Scan for the cell matching the given text and deliver its [x, y] coordinate at center. 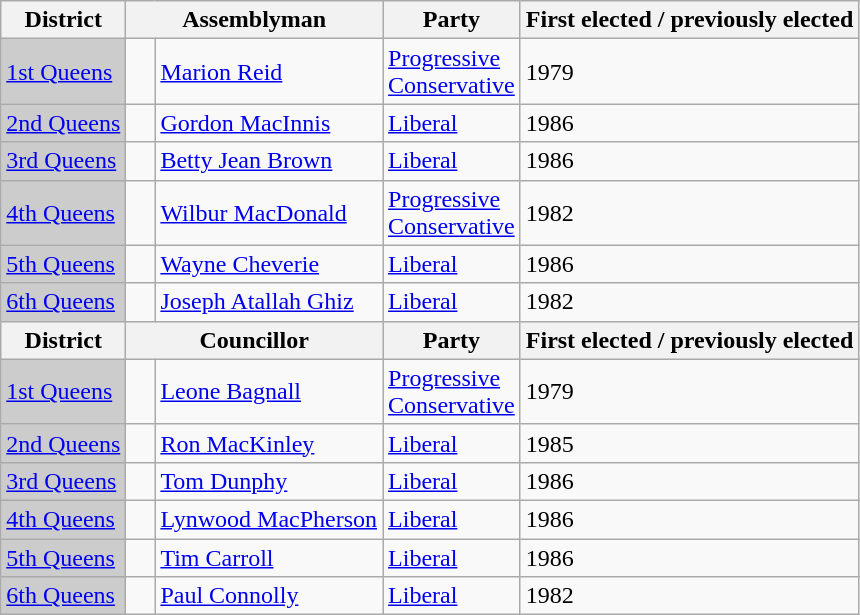
Betty Jean Brown [269, 161]
Tom Dunphy [269, 481]
Leone Bagnall [269, 392]
Gordon MacInnis [269, 123]
Joseph Atallah Ghiz [269, 302]
Ron MacKinley [269, 443]
Tim Carroll [269, 557]
Assemblyman [254, 20]
Lynwood MacPherson [269, 519]
1985 [690, 443]
Marion Reid [269, 72]
Wayne Cheverie [269, 264]
Paul Connolly [269, 596]
Councillor [254, 340]
Wilbur MacDonald [269, 212]
